Locate the cell with the specified text and output its (X, Y) center coordinate. 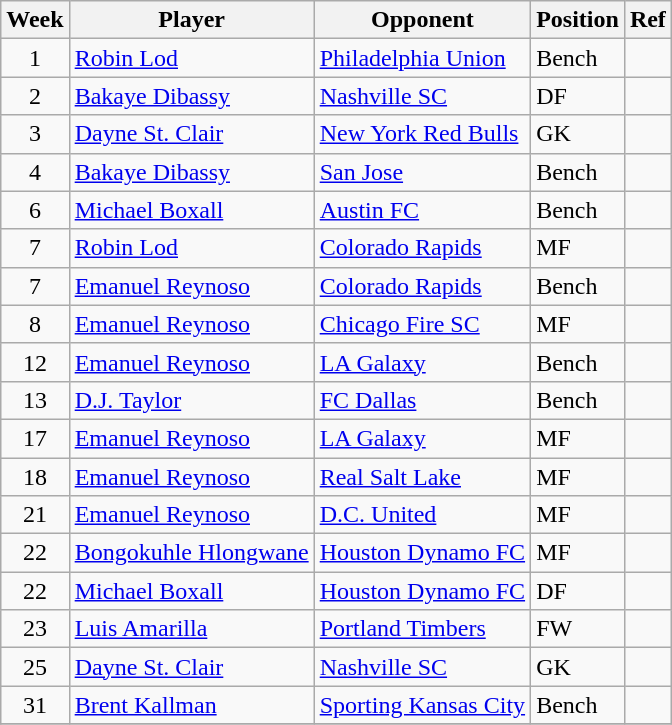
23 (35, 629)
Player (192, 20)
12 (35, 362)
Brent Kallman (192, 705)
21 (35, 515)
8 (35, 324)
Bongokuhle Hlongwane (192, 553)
FW (578, 629)
25 (35, 667)
Position (578, 20)
Week (35, 20)
D.J. Taylor (192, 400)
Opponent (422, 20)
Real Salt Lake (422, 477)
3 (35, 134)
13 (35, 400)
18 (35, 477)
Austin FC (422, 210)
6 (35, 210)
1 (35, 58)
Ref (648, 20)
Chicago Fire SC (422, 324)
San Jose (422, 172)
Luis Amarilla (192, 629)
2 (35, 96)
Portland Timbers (422, 629)
17 (35, 438)
Philadelphia Union (422, 58)
31 (35, 705)
New York Red Bulls (422, 134)
4 (35, 172)
FC Dallas (422, 400)
D.C. United (422, 515)
Sporting Kansas City (422, 705)
